Provide the [x, y] coordinate of the cell's center where the given text is located.  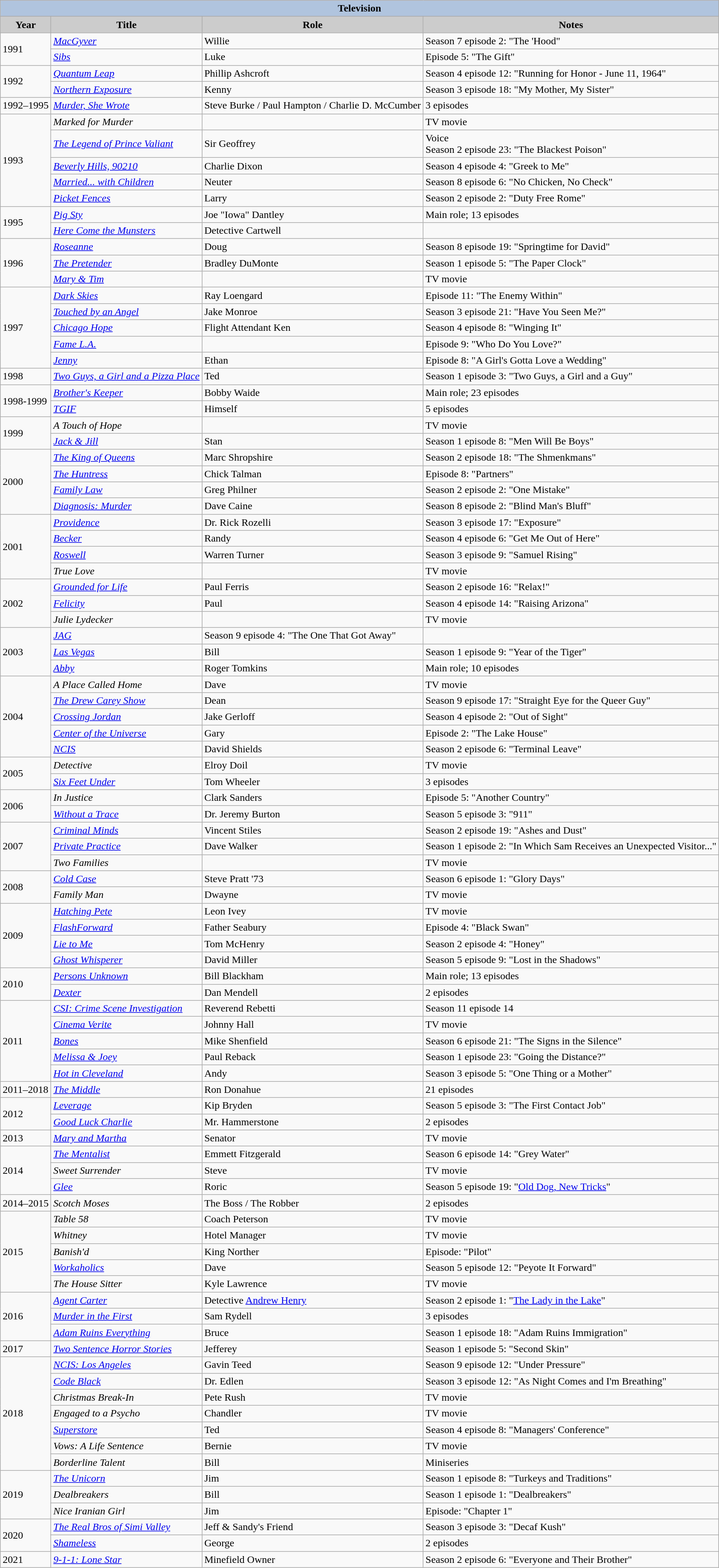
Andy [312, 1073]
Marc Shropshire [312, 457]
Season 1 episode 23: "Going the Distance?" [571, 1057]
Good Luck Charlie [127, 1122]
Roseanne [127, 247]
Engaged to a Psycho [127, 1413]
Hot in Cleveland [127, 1073]
Cinema Verite [127, 1025]
Kenny [312, 89]
Cold Case [127, 879]
Season 4 episode 4: "Greek to Me" [571, 166]
Season 9 episode 12: "Under Pressure" [571, 1365]
Episode: "Pilot" [571, 1251]
1993 [26, 160]
Episode 2: "The Lake House" [571, 733]
Season 1 episode 5: "Second Skin" [571, 1349]
Tom McHenry [312, 943]
Coach Peterson [312, 1219]
Episode 8: "Partners" [571, 474]
Season 7 episode 2: "The 'Hood" [571, 41]
Television [360, 9]
2003 [26, 652]
Season 2 episode 6: "Terminal Leave" [571, 749]
2000 [26, 482]
Nice Iranian Girl [127, 1511]
Fame L.A. [127, 344]
Episode 5: "Another Country" [571, 798]
1999 [26, 433]
Gary [312, 733]
21 episodes [571, 1089]
Kyle Lawrence [312, 1284]
Season 1 episode 2: "In Which Sam Receives an Unexpected Visitor..." [571, 846]
2001 [26, 547]
Married... with Children [127, 182]
2021 [26, 1559]
Season 4 episode 6: "Get Me Out of Here" [571, 539]
Season 9 episode 4: "The One That Got Away" [312, 636]
Dave Caine [312, 506]
2006 [26, 806]
Willie [312, 41]
Providence [127, 522]
2005 [26, 774]
Season 3 episode 5: "One Thing or a Mother" [571, 1073]
2009 [26, 935]
Episode 5: "The Gift" [571, 57]
Steve Pratt '73 [312, 879]
In Justice [127, 798]
Crossing Jordan [127, 717]
Criminal Minds [127, 830]
David Miller [312, 960]
Persons Unknown [127, 976]
Bones [127, 1041]
9-1-1: Lone Star [127, 1559]
Elroy Doil [312, 765]
The King of Queens [127, 457]
Episode: "Chapter 1" [571, 1511]
Episode 4: "Black Swan" [571, 927]
Family Law [127, 490]
Ron Donahue [312, 1089]
Johnny Hall [312, 1025]
1996 [26, 263]
Abby [127, 668]
Dean [312, 700]
Episode 9: "Who Do You Love?" [571, 344]
The Mentalist [127, 1154]
Hotel Manager [312, 1235]
Emmett Fitzgerald [312, 1154]
Season 8 episode 2: "Blind Man's Bluff" [571, 506]
Mary and Martha [127, 1138]
Neuter [312, 182]
Paul [312, 603]
King Norther [312, 1251]
Season 1 episode 3: "Two Guys, a Girl and a Guy" [571, 376]
Warren Turner [312, 555]
Murder in the First [127, 1316]
Sibs [127, 57]
Year [26, 25]
The Huntress [127, 474]
Main role; 10 episodes [571, 668]
2015 [26, 1251]
Vincent Stiles [312, 830]
Greg Philner [312, 490]
Joe "Iowa" Dantley [312, 214]
5 episodes [571, 409]
Main role; 23 episodes [571, 393]
Christmas Break-In [127, 1397]
Jefferey [312, 1349]
Becker [127, 539]
1992 [26, 81]
Season 2 episode 18: "The Shmenkmans" [571, 457]
Workaholics [127, 1268]
Table 58 [127, 1219]
Season 1 episode 1: "Dealbreakers" [571, 1494]
Bernie [312, 1446]
Dr. Rick Rozelli [312, 522]
2011–2018 [26, 1089]
Bradley DuMonte [312, 263]
Season 2 episode 2: "Duty Free Rome" [571, 198]
Season 9 episode 17: "Straight Eye for the Queer Guy" [571, 700]
Jenny [127, 360]
Scotch Moses [127, 1203]
2011 [26, 1041]
Beverly Hills, 90210 [127, 166]
Jake Gerloff [312, 717]
Bruce [312, 1333]
True Love [127, 571]
Season 1 episode 8: "Men Will Be Boys" [571, 441]
Sweet Surrender [127, 1170]
Season 1 episode 8: "Turkeys and Traditions" [571, 1478]
The Legend of Prince Valiant [127, 144]
Dexter [127, 992]
Sir Geoffrey [312, 144]
Sam Rydell [312, 1316]
Season 5 episode 3: "911" [571, 814]
2008 [26, 887]
Banish'd [127, 1251]
Season 1 episode 18: "Adam Ruins Immigration" [571, 1333]
Ray Loengard [312, 295]
Miniseries [571, 1462]
Roswell [127, 555]
Dave Walker [312, 846]
Jack & Jill [127, 441]
1998-1999 [26, 401]
Code Black [127, 1381]
Season 1 episode 5: "The Paper Clock" [571, 263]
2010 [26, 984]
Season 4 episode 14: "Raising Arizona" [571, 603]
2002 [26, 603]
Season 4 episode 12: "Running for Honor - June 11, 1964" [571, 73]
Father Seabury [312, 927]
Steve Burke / Paul Hampton / Charlie D. McCumber [312, 106]
Marked for Murder [127, 122]
Season 5 episode 9: "Lost in the Shadows" [571, 960]
2020 [26, 1535]
Season 3 episode 18: "My Mother, My Sister" [571, 89]
Pete Rush [312, 1397]
Notes [571, 25]
TGIF [127, 409]
Chicago Hope [127, 328]
Lie to Me [127, 943]
Season 3 episode 3: "Decaf Kush" [571, 1527]
Season 8 episode 6: "No Chicken, No Check" [571, 182]
The Pretender [127, 263]
NCIS [127, 749]
Borderline Talent [127, 1462]
Bill Blackham [312, 976]
2013 [26, 1138]
Julie Lydecker [127, 619]
Season 2 episode 4: "Honey" [571, 943]
Bobby Waide [312, 393]
Season 5 episode 3: "The First Contact Job" [571, 1106]
Stan [312, 441]
2019 [26, 1494]
Quantum Leap [127, 73]
Jeff & Sandy's Friend [312, 1527]
Season 8 episode 19: "Springtime for David" [571, 247]
David Shields [312, 749]
Glee [127, 1187]
Voice Season 2 episode 23: "The Blackest Poison" [571, 144]
Paul Reback [312, 1057]
Season 6 episode 21: "The Signs in the Silence" [571, 1041]
Himself [312, 409]
Episode 8: "A Girl's Gotta Love a Wedding" [571, 360]
Two Guys, a Girl and a Pizza Place [127, 376]
Superstore [127, 1430]
Season 11 episode 14 [571, 1009]
JAG [127, 636]
Season 2 episode 19: "Ashes and Dust" [571, 830]
1992–1995 [26, 106]
Jake Monroe [312, 312]
Kip Bryden [312, 1106]
Roger Tomkins [312, 668]
NCIS: Los Angeles [127, 1365]
Chandler [312, 1413]
Roric [312, 1187]
Season 2 episode 16: "Relax!" [571, 587]
Detective Cartwell [312, 231]
Season 2 episode 2: "One Mistake" [571, 490]
Randy [312, 539]
Season 3 episode 9: "Samuel Rising" [571, 555]
1997 [26, 328]
Season 5 episode 19: "Old Dog, New Tricks" [571, 1187]
The Middle [127, 1089]
Ethan [312, 360]
The Drew Carey Show [127, 700]
Murder, She Wrote [127, 106]
Leon Ivey [312, 911]
George [312, 1543]
Six Feet Under [127, 782]
Northern Exposure [127, 89]
Diagnosis: Murder [127, 506]
2017 [26, 1349]
Season 3 episode 12: "As Night Comes and I'm Breathing" [571, 1381]
Season 2 episode 6: "Everyone and Their Brother" [571, 1559]
2004 [26, 717]
The Unicorn [127, 1478]
Here Come the Munsters [127, 231]
Season 2 episode 1: "The Lady in the Lake" [571, 1300]
Doug [312, 247]
Vows: A Life Sentence [127, 1446]
The House Sitter [127, 1284]
1998 [26, 376]
Whitney [127, 1235]
Private Practice [127, 846]
Charlie Dixon [312, 166]
Touched by an Angel [127, 312]
Flight Attendant Ken [312, 328]
Mary & Tim [127, 279]
Season 6 episode 14: "Grey Water" [571, 1154]
Reverend Rebetti [312, 1009]
Dwayne [312, 895]
Season 4 episode 8: "Managers' Conference" [571, 1430]
Season 4 episode 2: "Out of Sight" [571, 717]
Las Vegas [127, 652]
The Boss / The Robber [312, 1203]
Chick Talman [312, 474]
Two Sentence Horror Stories [127, 1349]
Dr. Edlen [312, 1381]
Detective Andrew Henry [312, 1300]
2018 [26, 1413]
1995 [26, 222]
Two Families [127, 863]
Gavin Teed [312, 1365]
Mike Shenfield [312, 1041]
Season 1 episode 9: "Year of the Tiger" [571, 652]
Agent Carter [127, 1300]
Mr. Hammerstone [312, 1122]
Phillip Ashcroft [312, 73]
Adam Ruins Everything [127, 1333]
Larry [312, 198]
Dark Skies [127, 295]
Picket Fences [127, 198]
Shameless [127, 1543]
Season 3 episode 17: "Exposure" [571, 522]
Detective [127, 765]
2012 [26, 1114]
2007 [26, 846]
Ghost Whisperer [127, 960]
Minefield Owner [312, 1559]
Role [312, 25]
Hatching Pete [127, 911]
A Touch of Hope [127, 425]
Melissa & Joey [127, 1057]
Clark Sanders [312, 798]
A Place Called Home [127, 684]
Center of the Universe [127, 733]
CSI: Crime Scene Investigation [127, 1009]
Without a Trace [127, 814]
Season 4 episode 8: "Winging It" [571, 328]
Pig Sty [127, 214]
2014 [26, 1170]
FlashForward [127, 927]
Dr. Jeremy Burton [312, 814]
Season 5 episode 12: "Peyote It Forward" [571, 1268]
1991 [26, 49]
Family Man [127, 895]
Tom Wheeler [312, 782]
The Real Bros of Simi Valley [127, 1527]
MacGyver [127, 41]
Steve [312, 1170]
Senator [312, 1138]
Leverage [127, 1106]
Title [127, 25]
Season 6 episode 1: "Glory Days" [571, 879]
Paul Ferris [312, 587]
Felicity [127, 603]
Dan Mendell [312, 992]
Season 3 episode 21: "Have You Seen Me?" [571, 312]
Episode 11: "The Enemy Within" [571, 295]
Luke [312, 57]
Brother's Keeper [127, 393]
Dealbreakers [127, 1494]
2014–2015 [26, 1203]
2016 [26, 1316]
Grounded for Life [127, 587]
